From the cell containing the given text, extract its center point as (X, Y) coordinate. 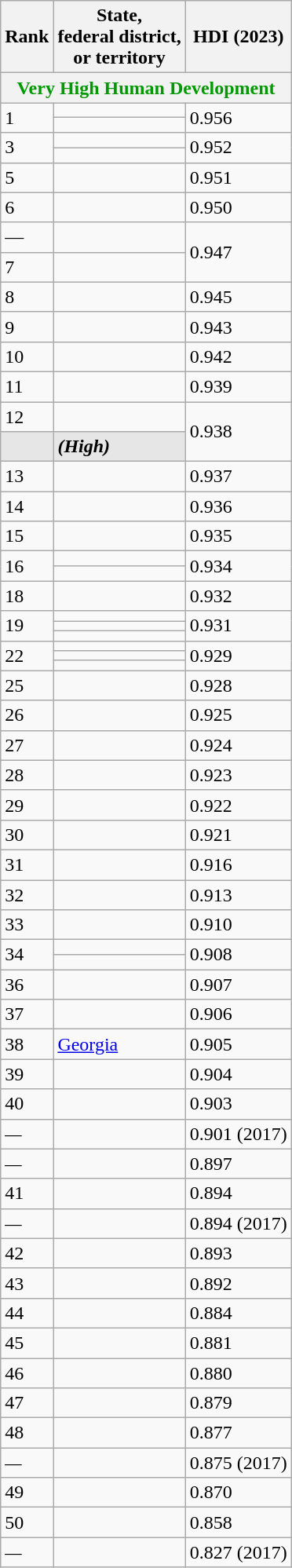
6 (27, 207)
49 (27, 1493)
0.952 (239, 148)
41 (27, 1193)
0.937 (239, 477)
0.901 (2017) (239, 1134)
0.904 (239, 1074)
0.932 (239, 596)
0.923 (239, 775)
0.881 (239, 1343)
26 (27, 715)
0.956 (239, 118)
22 (27, 656)
39 (27, 1074)
45 (27, 1343)
0.903 (239, 1104)
27 (27, 745)
18 (27, 596)
37 (27, 1014)
0.921 (239, 835)
0.910 (239, 925)
0.908 (239, 955)
0.929 (239, 656)
Very High Human Development (146, 88)
0.894 (239, 1193)
10 (27, 356)
0.945 (239, 297)
0.942 (239, 356)
0.858 (239, 1522)
50 (27, 1522)
0.947 (239, 252)
30 (27, 835)
44 (27, 1313)
14 (27, 506)
1 (27, 118)
38 (27, 1044)
0.916 (239, 864)
0.950 (239, 207)
0.939 (239, 386)
19 (27, 626)
48 (27, 1433)
0.925 (239, 715)
0.943 (239, 327)
0.892 (239, 1283)
State,federal district, or territory (119, 37)
0.951 (239, 177)
32 (27, 894)
28 (27, 775)
0.938 (239, 432)
34 (27, 955)
0.827 (2017) (239, 1552)
0.924 (239, 745)
12 (27, 417)
0.877 (239, 1433)
33 (27, 925)
0.880 (239, 1373)
8 (27, 297)
31 (27, 864)
15 (27, 536)
Georgia (119, 1044)
40 (27, 1104)
0.907 (239, 985)
25 (27, 685)
11 (27, 386)
0.922 (239, 805)
0.870 (239, 1493)
7 (27, 267)
42 (27, 1253)
3 (27, 148)
0.875 (2017) (239, 1463)
16 (27, 566)
0.893 (239, 1253)
0.934 (239, 566)
0.906 (239, 1014)
HDI (2023) (239, 37)
0.913 (239, 894)
(High) (119, 447)
47 (27, 1403)
0.905 (239, 1044)
36 (27, 985)
43 (27, 1283)
46 (27, 1373)
0.928 (239, 685)
0.894 (2017) (239, 1223)
0.931 (239, 626)
29 (27, 805)
0.936 (239, 506)
9 (27, 327)
0.879 (239, 1403)
5 (27, 177)
0.935 (239, 536)
Rank (27, 37)
0.897 (239, 1164)
0.884 (239, 1313)
13 (27, 477)
